Capture the cell that displays the provided text and extract its (x, y) central coordinate. 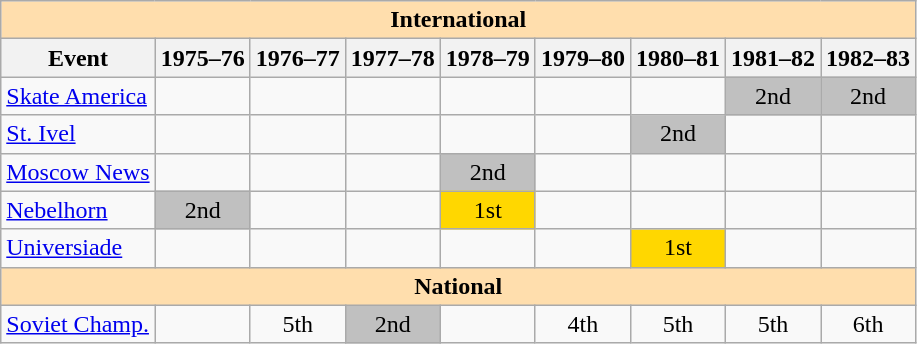
1977–78 (392, 58)
1979–80 (582, 58)
1981–82 (774, 58)
National (458, 286)
1980–81 (678, 58)
Skate America (78, 96)
Universiade (78, 248)
1978–79 (488, 58)
Nebelhorn (78, 210)
St. Ivel (78, 134)
6th (868, 324)
International (458, 20)
1982–83 (868, 58)
4th (582, 324)
1976–77 (298, 58)
Moscow News (78, 172)
Soviet Champ. (78, 324)
Event (78, 58)
1975–76 (202, 58)
